From the cell containing the given text, extract its center point as [X, Y] coordinate. 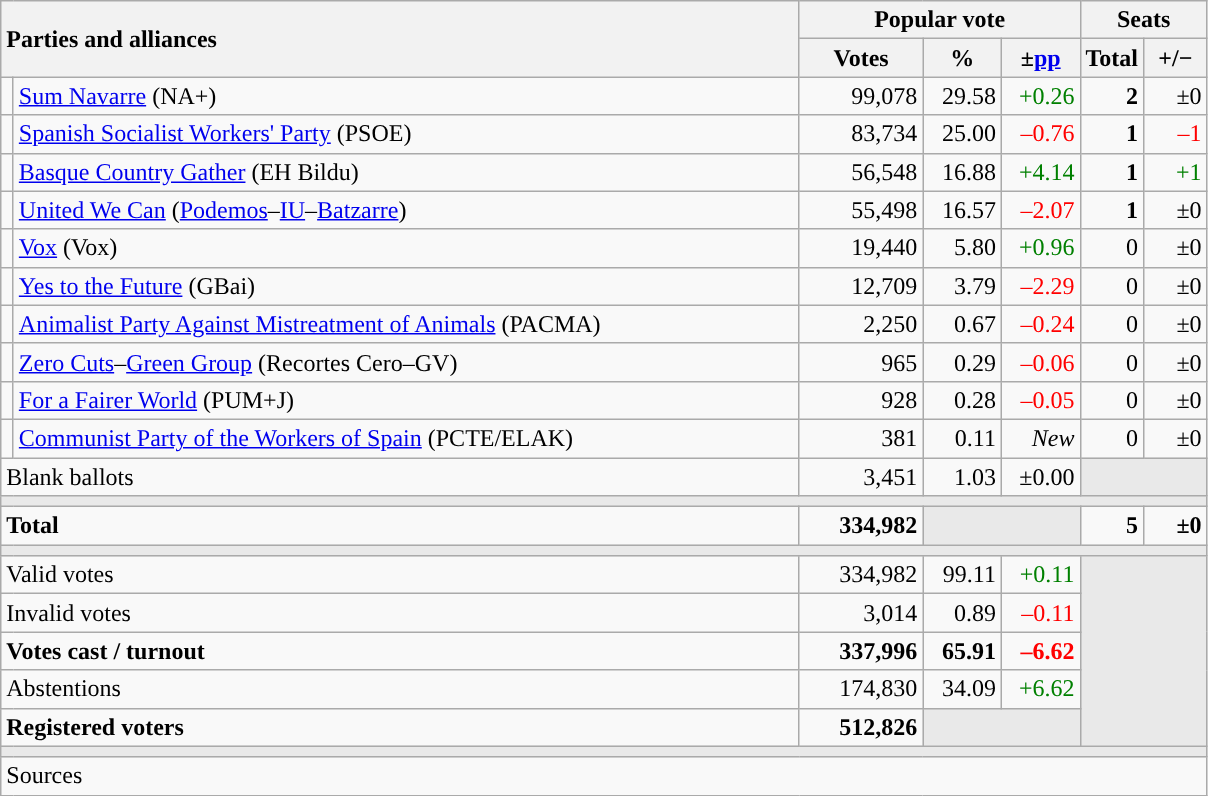
337,996 [861, 651]
+0.11 [1040, 575]
965 [861, 362]
381 [861, 438]
12,709 [861, 286]
Basque Country Gather (EH Bildu) [406, 172]
Blank ballots [400, 477]
16.88 [962, 172]
+0.96 [1040, 248]
34.09 [962, 689]
3,014 [861, 613]
Votes [861, 58]
Votes cast / turnout [400, 651]
Valid votes [400, 575]
+1 [1176, 172]
–0.11 [1040, 613]
Parties and alliances [400, 39]
99.11 [962, 575]
0.67 [962, 324]
–1 [1176, 134]
For a Fairer World (PUM+J) [406, 400]
United We Can (Podemos–IU–Batzarre) [406, 210]
928 [861, 400]
+0.26 [1040, 96]
65.91 [962, 651]
0.29 [962, 362]
56,548 [861, 172]
83,734 [861, 134]
–2.07 [1040, 210]
16.57 [962, 210]
Popular vote [940, 20]
512,826 [861, 727]
19,440 [861, 248]
Yes to the Future (GBai) [406, 286]
1.03 [962, 477]
% [962, 58]
–0.24 [1040, 324]
0.28 [962, 400]
2 [1112, 96]
–0.76 [1040, 134]
3,451 [861, 477]
Communist Party of the Workers of Spain (PCTE/ELAK) [406, 438]
Vox (Vox) [406, 248]
174,830 [861, 689]
3.79 [962, 286]
New [1040, 438]
–0.05 [1040, 400]
+6.62 [1040, 689]
Registered voters [400, 727]
±0.00 [1040, 477]
–6.62 [1040, 651]
+4.14 [1040, 172]
+/− [1176, 58]
±pp [1040, 58]
29.58 [962, 96]
5 [1112, 526]
Seats [1144, 20]
Invalid votes [400, 613]
0.11 [962, 438]
Animalist Party Against Mistreatment of Animals (PACMA) [406, 324]
Zero Cuts–Green Group (Recortes Cero–GV) [406, 362]
2,250 [861, 324]
–2.29 [1040, 286]
–0.06 [1040, 362]
Abstentions [400, 689]
55,498 [861, 210]
Sources [604, 776]
5.80 [962, 248]
Sum Navarre (NA+) [406, 96]
99,078 [861, 96]
0.89 [962, 613]
Spanish Socialist Workers' Party (PSOE) [406, 134]
25.00 [962, 134]
